Search for the cell housing the specified text and yield its (X, Y) center coordinate. 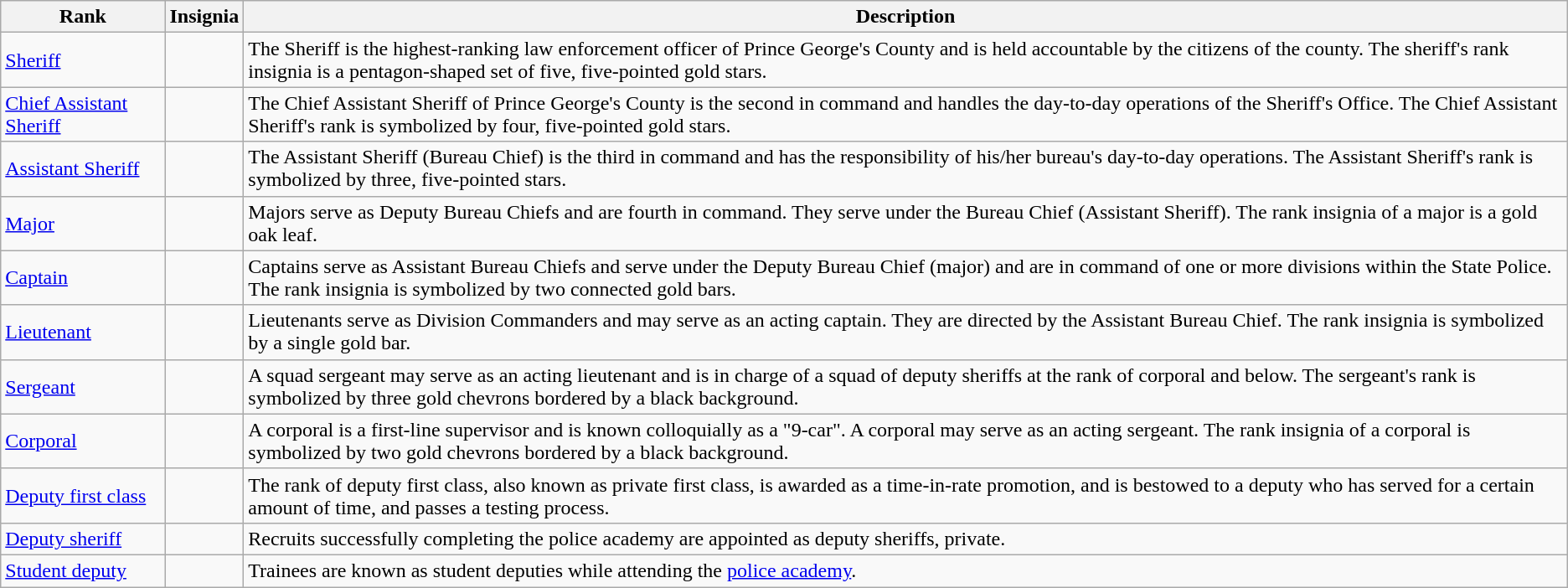
Sergeant (83, 387)
Deputy first class (83, 496)
Student deputy (83, 570)
Rank (83, 17)
Trainees are known as student deputies while attending the police academy. (905, 570)
Description (905, 17)
Recruits successfully completing the police academy are appointed as deputy sheriffs, private. (905, 539)
Deputy sheriff (83, 539)
Sheriff (83, 60)
Major (83, 223)
Chief Assistant Sheriff (83, 114)
Assistant Sheriff (83, 169)
Lieutenant (83, 332)
Insignia (204, 17)
Captain (83, 278)
Corporal (83, 441)
